Return the (x, y) coordinate for the center point of the cell that contains the specified text.  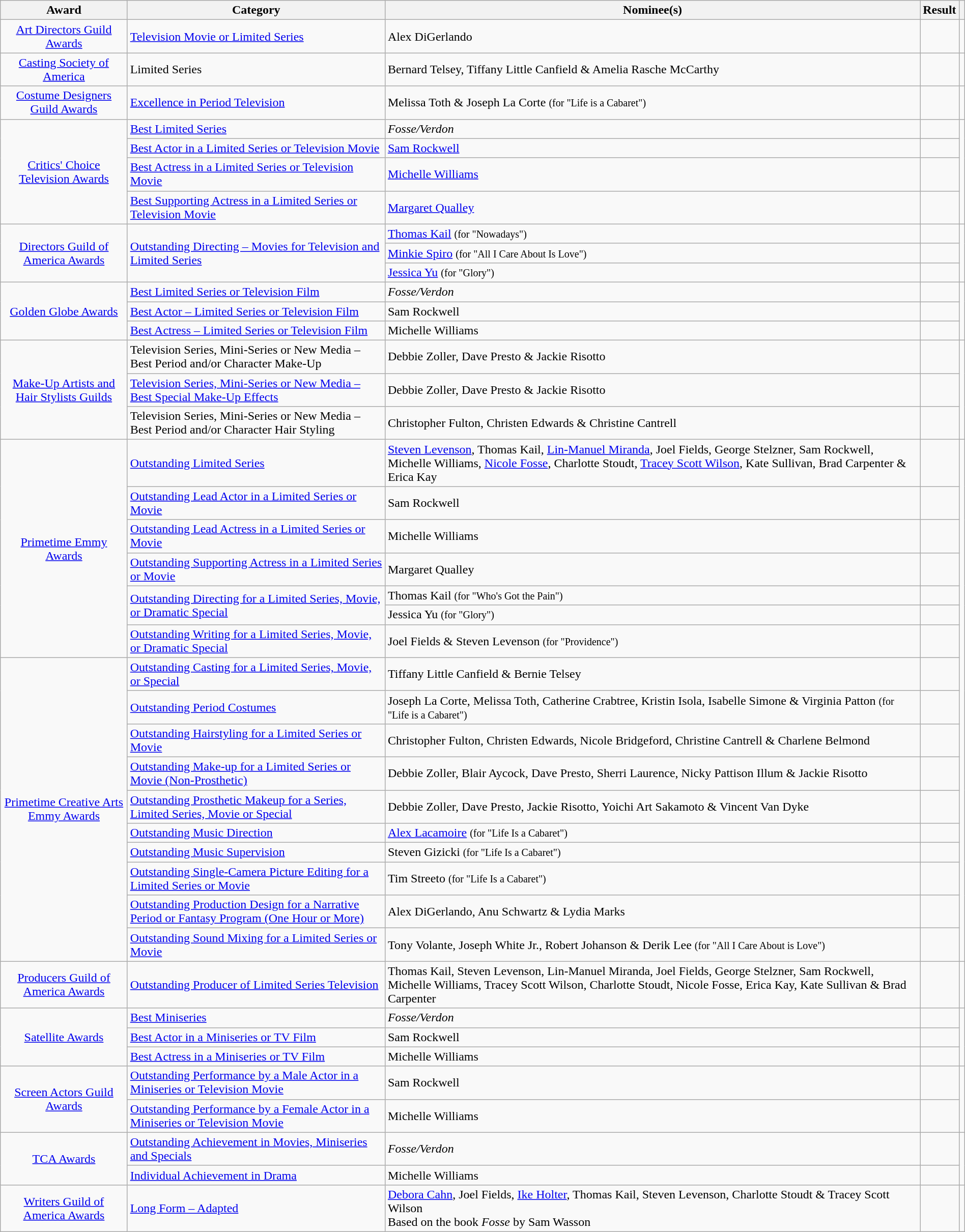
Best Actor in a Miniseries or TV Film (256, 1037)
Award (64, 10)
Alex DiGerlando, Anu Schwartz & Lydia Marks (652, 912)
Television Series, Mini-Series or New Media – Best Period and/or Character Hair Styling (256, 423)
Art Directors Guild Awards (64, 37)
Thomas Kail (for "Who's Got the Pain") (652, 595)
Debbie Zoller, Dave Presto, Jackie Risotto, Yoichi Art Sakamoto & Vincent Van Dyke (652, 806)
Writers Guild of America Awards (64, 1208)
Costume Designers Guild Awards (64, 103)
Best Actress – Limited Series or Television Film (256, 331)
Steven Gizicki (for "Life Is a Cabaret") (652, 852)
Tony Volante, Joseph White Jr., Robert Johanson & Derik Lee (for "All I Care About is Love") (652, 944)
Category (256, 10)
Outstanding Directing for a Limited Series, Movie, or Dramatic Special (256, 605)
Outstanding Performance by a Male Actor in a Miniseries or Television Movie (256, 1083)
Outstanding Music Supervision (256, 852)
TCA Awards (64, 1158)
Outstanding Producer of Limited Series Television (256, 985)
Producers Guild of America Awards (64, 985)
Satellite Awards (64, 1037)
Joseph La Corte, Melissa Toth, Catherine Crabtree, Kristin Isola, Isabelle Simone & Virginia Patton (for "Life is a Cabaret") (652, 707)
Alex DiGerlando (652, 37)
Outstanding Prosthetic Makeup for a Series, Limited Series, Movie or Special (256, 806)
Golden Globe Awards (64, 311)
Outstanding Performance by a Female Actor in a Miniseries or Television Movie (256, 1115)
Outstanding Lead Actress in a Limited Series or Movie (256, 536)
Directors Guild of America Awards (64, 253)
Excellence in Period Television (256, 103)
Christopher Fulton, Christen Edwards, Nicole Bridgeford, Christine Cantrell & Charlene Belmond (652, 740)
Best Miniseries (256, 1018)
Outstanding Music Direction (256, 833)
Outstanding Make-up for a Limited Series or Movie (Non-Prosthetic) (256, 773)
Television Series, Mini-Series or New Media – Best Special Make-Up Effects (256, 390)
Alex Lacamoire (for "Life Is a Cabaret") (652, 833)
Thomas Kail (for "Nowadays") (652, 234)
Make-Up Artists and Hair Stylists Guilds (64, 390)
Primetime Creative Arts Emmy Awards (64, 809)
Television Series, Mini-Series or New Media – Best Period and/or Character Make-Up (256, 357)
Outstanding Supporting Actress in a Limited Series or Movie (256, 569)
Christopher Fulton, Christen Edwards & Christine Cantrell (652, 423)
Melissa Toth & Joseph La Corte (for "Life is a Cabaret") (652, 103)
Best Supporting Actress in a Limited Series or Television Movie (256, 208)
Best Limited Series (256, 129)
Limited Series (256, 69)
Outstanding Hairstyling for a Limited Series or Movie (256, 740)
Screen Actors Guild Awards (64, 1099)
Critics' Choice Television Awards (64, 171)
Best Limited Series or Television Film (256, 292)
Individual Achievement in Drama (256, 1175)
Outstanding Limited Series (256, 463)
Primetime Emmy Awards (64, 549)
Outstanding Single-Camera Picture Editing for a Limited Series or Movie (256, 878)
Outstanding Writing for a Limited Series, Movie, or Dramatic Special (256, 641)
Outstanding Lead Actor in a Limited Series or Movie (256, 503)
Debbie Zoller, Blair Aycock, Dave Presto, Sherri Laurence, Nicky Pattison Illum & Jackie Risotto (652, 773)
Outstanding Production Design for a Narrative Period or Fantasy Program (One Hour or More) (256, 912)
Outstanding Directing – Movies for Television and Limited Series (256, 253)
Best Actress in a Limited Series or Television Movie (256, 174)
Minkie Spiro (for "All I Care About Is Love") (652, 253)
Joel Fields & Steven Levenson (for "Providence") (652, 641)
Best Actor – Limited Series or Television Film (256, 311)
Outstanding Sound Mixing for a Limited Series or Movie (256, 944)
Bernard Telsey, Tiffany Little Canfield & Amelia Rasche McCarthy (652, 69)
Outstanding Achievement in Movies, Miniseries and Specials (256, 1149)
Best Actor in a Limited Series or Television Movie (256, 148)
Outstanding Period Costumes (256, 707)
Best Actress in a Miniseries or TV Film (256, 1056)
Casting Society of America (64, 69)
Debora Cahn, Joel Fields, Ike Holter, Thomas Kail, Steven Levenson, Charlotte Stoudt & Tracey Scott WilsonBased on the book Fosse by Sam Wasson (652, 1208)
Television Movie or Limited Series (256, 37)
Nominee(s) (652, 10)
Result (940, 10)
Long Form – Adapted (256, 1208)
Outstanding Casting for a Limited Series, Movie, or Special (256, 674)
Tim Streeto (for "Life Is a Cabaret") (652, 878)
Tiffany Little Canfield & Bernie Telsey (652, 674)
